Search for the cell housing the specified text and yield its (x, y) center coordinate. 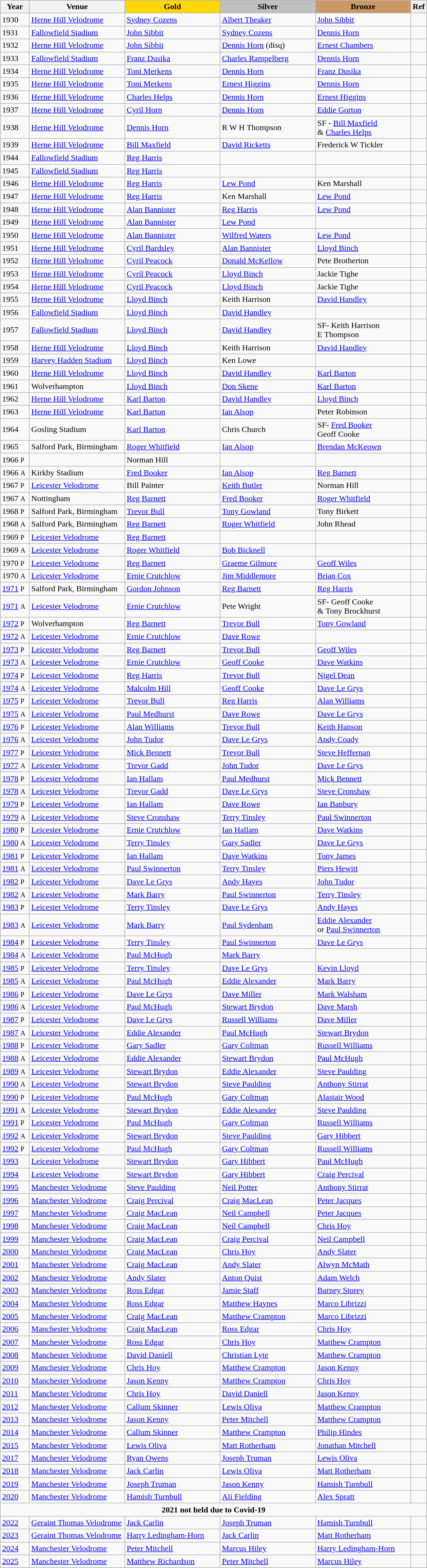
Peter Robinson (363, 412)
Ken Lowe (268, 360)
Ref (419, 7)
Jonathan Mitchell (363, 1445)
2003 (15, 1291)
Wilfred Waters (268, 235)
1970 A (15, 576)
1968 P (15, 511)
1969 P (15, 537)
Andy Coady (363, 740)
2014 (15, 1432)
Donald McKellow (268, 261)
1946 (15, 184)
1952 (15, 261)
1971 P (15, 589)
Dennis Horn (disq) (268, 45)
Tony Birkett (363, 511)
SF- Keith Harrison E Thompson (363, 330)
Tony James (363, 856)
Gordon Johnson (172, 589)
Charles Helps (172, 97)
Matthew Haynes (268, 1303)
Adam Welch (363, 1278)
John Rhead (363, 524)
2012 (15, 1406)
1964 (15, 430)
1976 A (15, 740)
1945 (15, 170)
Gosling Stadium (77, 430)
1953 (15, 274)
Bob Bicknell (268, 550)
1995 (15, 1187)
1931 (15, 33)
Keith Butler (268, 486)
1977 P (15, 752)
1972 P (15, 624)
1987 A (15, 1032)
1997 (15, 1213)
2010 (15, 1381)
Alex Spratt (363, 1497)
1974 P (15, 675)
Harvey Hadden Stadium (77, 360)
Pete Wright (268, 606)
2005 (15, 1316)
1999 (15, 1239)
1977 A (15, 765)
Cyril Horn (172, 110)
1973 P (15, 649)
Frederick W Tickler (363, 145)
2001 (15, 1265)
1983 P (15, 907)
1957 (15, 330)
1947 (15, 197)
Gold (172, 7)
1936 (15, 97)
1984 A (15, 955)
Malcolm Hill (172, 688)
Christian Lyte (268, 1355)
1981 P (15, 856)
1986 P (15, 994)
1962 (15, 399)
1967 A (15, 498)
1998 (15, 1226)
1948 (15, 209)
1984 P (15, 942)
Bill Maxfield (172, 145)
Alastair Wood (363, 1097)
1993 (15, 1161)
1985 A (15, 981)
Brian Cox (363, 576)
1935 (15, 84)
1951 (15, 248)
2002 (15, 1278)
2021 not held due to Covid-19 (214, 1510)
Bill Painter (172, 486)
Dave Marsh (363, 1007)
Don Skene (268, 386)
Graeme Gilmore (268, 563)
Silver (268, 7)
1978 A (15, 791)
Ernest Chambers (363, 45)
1963 (15, 412)
1979 A (15, 817)
1967 P (15, 486)
1959 (15, 360)
1939 (15, 145)
1991 A (15, 1110)
1934 (15, 71)
1965 (15, 447)
1994 (15, 1174)
2025 (15, 1561)
2000 (15, 1252)
1944 (15, 158)
Paul Sydenham (268, 925)
2008 (15, 1355)
1986 A (15, 1007)
2004 (15, 1303)
Jamie Staff (268, 1291)
1960 (15, 373)
Piers Hewitt (363, 869)
1987 P (15, 1019)
1989 A (15, 1071)
1991 P (15, 1123)
1982 P (15, 882)
1933 (15, 58)
Steve Heffernan (363, 752)
Albert Theaker (268, 20)
1975 A (15, 714)
1975 P (15, 701)
SF- Fred Booker Geoff Cooke (363, 430)
1983 A (15, 925)
Ali Fielding (268, 1497)
1974 A (15, 688)
Anton Quist (268, 1278)
Chris Church (268, 430)
1976 P (15, 727)
1968 A (15, 524)
1966 P (15, 460)
Kirkby Stadium (77, 473)
1979 P (15, 804)
Ryan Owens (172, 1458)
1930 (15, 20)
Eddie Alexander or Paul Swinnerton (363, 925)
Bronze (363, 7)
R W H Thompson (268, 127)
1966 A (15, 473)
1988 P (15, 1046)
1992 P (15, 1149)
Jim Middlemore (268, 576)
1950 (15, 235)
1937 (15, 110)
2020 (15, 1497)
David Ricketts (268, 145)
1980 P (15, 830)
Keith Hanson (363, 727)
2013 (15, 1419)
2017 (15, 1458)
1954 (15, 287)
1958 (15, 347)
Philip Hindes (363, 1432)
1981 A (15, 869)
2015 (15, 1445)
Nigel Dean (363, 675)
Charles Rampelberg (268, 58)
1992 A (15, 1136)
2023 (15, 1535)
1996 (15, 1200)
1949 (15, 222)
2019 (15, 1484)
2009 (15, 1368)
Alwyn McMath (363, 1265)
1985 P (15, 968)
1978 P (15, 778)
1956 (15, 312)
Venue (77, 7)
Year (15, 7)
1971 A (15, 606)
Kevin Lloyd (363, 968)
Brendan McKeown (363, 447)
2011 (15, 1394)
Neil Potter (268, 1187)
2018 (15, 1471)
Mark Walsham (363, 994)
1955 (15, 300)
Cyril Bardsley (172, 248)
1938 (15, 127)
1980 A (15, 843)
2024 (15, 1548)
1972 A (15, 637)
1969 A (15, 550)
Matthew Richardson (172, 1561)
Ian Banbury (363, 804)
Barney Storey (363, 1291)
1982 A (15, 894)
1973 A (15, 662)
2006 (15, 1329)
1961 (15, 386)
Nottingham (77, 498)
1932 (15, 45)
1990 P (15, 1097)
2022 (15, 1523)
2007 (15, 1342)
1988 A (15, 1058)
1970 P (15, 563)
SF - Bill Maxfield & Charles Helps (363, 127)
Eddie Gorton (363, 110)
SF- Geoff Cooke & Tony Brockhurst (363, 606)
1990 A (15, 1084)
Pete Brotherton (363, 261)
